Return (X, Y) of the center of cell containing provided text 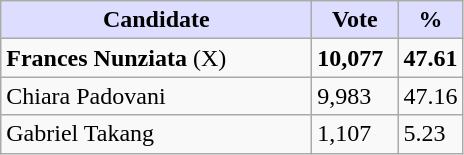
Gabriel Takang (156, 134)
10,077 (355, 58)
5.23 (430, 134)
47.61 (430, 58)
1,107 (355, 134)
Frances Nunziata (X) (156, 58)
% (430, 20)
Chiara Padovani (156, 96)
47.16 (430, 96)
Candidate (156, 20)
Vote (355, 20)
9,983 (355, 96)
